Extract the [X, Y] coordinate from the center of the cell holding the provided text.  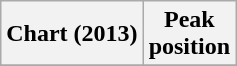
Peakposition [189, 34]
Chart (2013) [72, 34]
